Detect which cell encompasses the target text, then output its (X, Y) center coordinate. 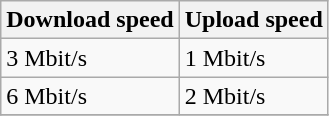
2 Mbit/s (254, 96)
1 Mbit/s (254, 58)
Upload speed (254, 20)
3 Mbit/s (90, 58)
Download speed (90, 20)
6 Mbit/s (90, 96)
